Find where the given text appears and provide that cell's center as [x, y] coordinate. 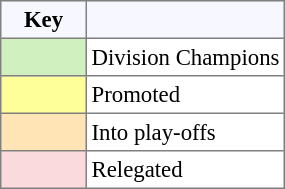
Into play-offs [185, 132]
Promoted [185, 95]
Division Champions [185, 57]
Relegated [185, 170]
Key [44, 20]
